Extract the (x, y) coordinate from the center of the cell holding the provided text.  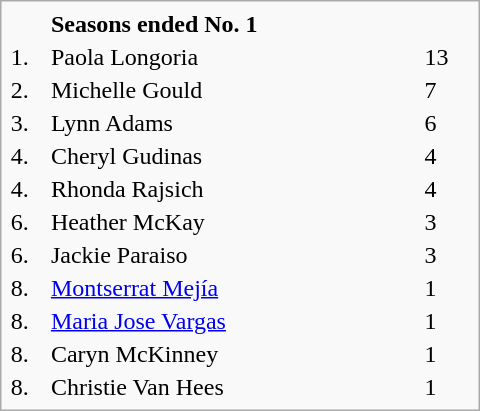
Christie Van Hees (234, 387)
3. (28, 123)
Caryn McKinney (234, 354)
Jackie Paraiso (234, 255)
Montserrat Mejía (234, 288)
7 (447, 90)
1. (28, 57)
2. (28, 90)
Lynn Adams (234, 123)
Maria Jose Vargas (234, 321)
Paola Longoria (234, 57)
Rhonda Rajsich (234, 189)
Heather McKay (234, 222)
13 (447, 57)
6 (447, 123)
Cheryl Gudinas (234, 156)
Michelle Gould (234, 90)
Seasons ended No. 1 (234, 24)
